Return (x, y) of the center of cell containing provided text 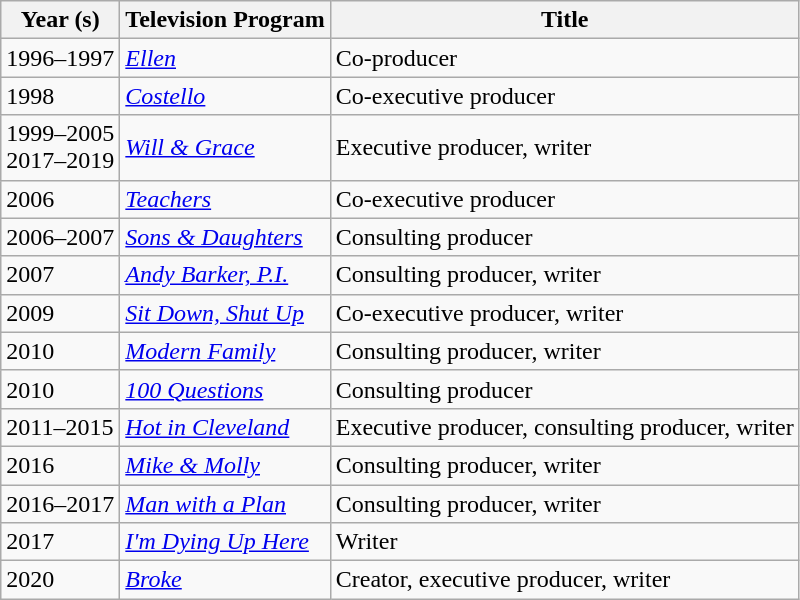
Modern Family (225, 351)
2006 (60, 199)
2009 (60, 313)
Teachers (225, 199)
Ellen (225, 58)
Hot in Cleveland (225, 427)
2017 (60, 542)
2016–2017 (60, 503)
Year (s) (60, 20)
Sit Down, Shut Up (225, 313)
Executive producer, writer (564, 148)
2020 (60, 580)
Andy Barker, P.I. (225, 275)
Co-executive producer, writer (564, 313)
2006–2007 (60, 237)
1996–1997 (60, 58)
Title (564, 20)
I'm Dying Up Here (225, 542)
Will & Grace (225, 148)
Man with a Plan (225, 503)
Sons & Daughters (225, 237)
Costello (225, 96)
Broke (225, 580)
Co-producer (564, 58)
1999–20052017–2019 (60, 148)
2011–2015 (60, 427)
Mike & Molly (225, 465)
Writer (564, 542)
100 Questions (225, 389)
Creator, executive producer, writer (564, 580)
2016 (60, 465)
Television Program (225, 20)
2007 (60, 275)
1998 (60, 96)
Executive producer, consulting producer, writer (564, 427)
